Output the (x, y) coordinate of the center of the cell containing the given text.  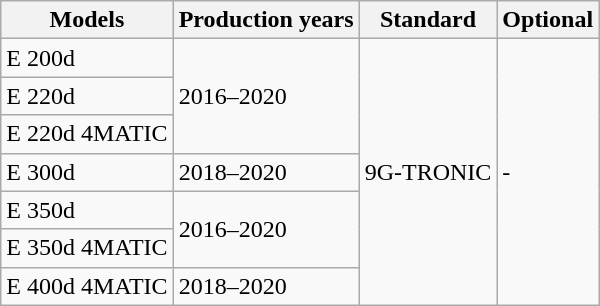
E 220d (87, 96)
E 200d (87, 58)
9G-TRONIC (428, 172)
E 220d 4MATIC (87, 134)
E 350d 4MATIC (87, 248)
E 300d (87, 172)
- (548, 172)
Standard (428, 20)
Production years (266, 20)
Models (87, 20)
E 400d 4MATIC (87, 286)
E 350d (87, 210)
Optional (548, 20)
